Determine the [x, y] coordinate at the center of the cell enclosing the given text.  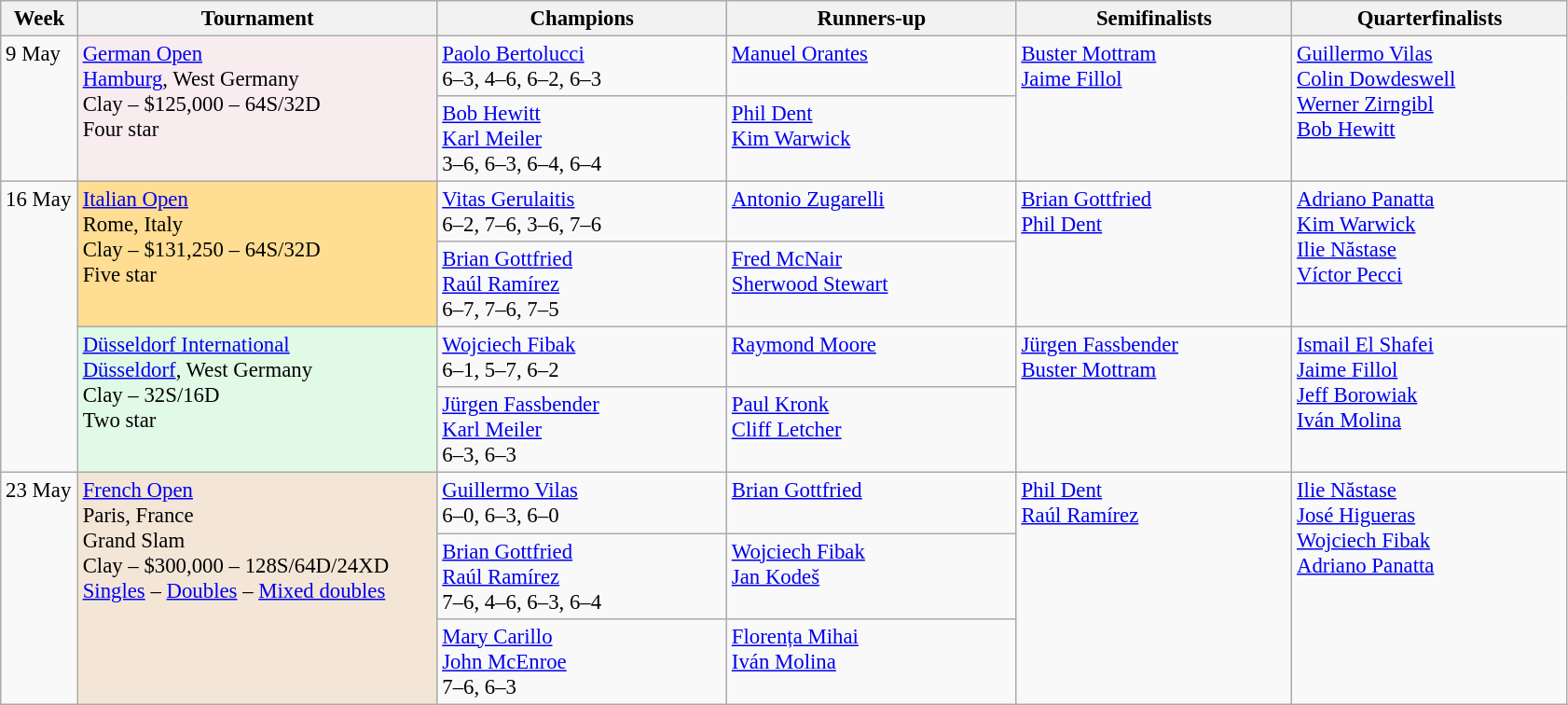
Raymond Moore [873, 358]
Ilie Năstase José Higueras Wojciech Fibak Adriano Panatta [1430, 588]
Wojciech Fibak Jan Kodeš [873, 576]
Paolo Bertolucci 6–3, 4–6, 6–2, 6–3 [582, 67]
Ismail El Shafei Jaime Fillol Jeff Borowiak Iván Molina [1430, 400]
Quarterfinalists [1430, 19]
Brian Gottfried Phil Dent [1154, 255]
Week [39, 19]
16 May [39, 327]
Italian Open Rome, Italy Clay – $131,250 – 64S/32D Five star [257, 255]
Jürgen Fassbender Buster Mottram [1154, 400]
Wojciech Fibak 6–1, 5–7, 6–2 [582, 358]
Brian Gottfried Raúl Ramírez 7–6, 4–6, 6–3, 6–4 [582, 576]
Buster Mottram Jaime Fillol [1154, 109]
Guillermo Vilas 6–0, 6–3, 6–0 [582, 504]
Vitas Gerulaitis 6–2, 7–6, 3–6, 7–6 [582, 213]
Düsseldorf International Düsseldorf, West Germany Clay – 32S/16D Two star [257, 400]
Fred McNair Sherwood Stewart [873, 284]
Phil Dent Raúl Ramírez [1154, 588]
Champions [582, 19]
23 May [39, 588]
Florența Mihai Iván Molina [873, 661]
Adriano Panatta Kim Warwick Ilie Năstase Víctor Pecci [1430, 255]
French Open Paris, France Grand Slam Clay – $300,000 – 128S/64D/24XD Singles – Doubles – Mixed doubles [257, 588]
Bob Hewitt Karl Meiler 3–6, 6–3, 6–4, 6–4 [582, 139]
9 May [39, 109]
Phil Dent Kim Warwick [873, 139]
Runners-up [873, 19]
Mary Carillo John McEnroe 7–6, 6–3 [582, 661]
Paul Kronk Cliff Letcher [873, 431]
Brian Gottfried Raúl Ramírez 6–7, 7–6, 7–5 [582, 284]
Brian Gottfried [873, 504]
Jürgen Fassbender Karl Meiler 6–3, 6–3 [582, 431]
Guillermo Vilas Colin Dowdeswell Werner Zirngibl Bob Hewitt [1430, 109]
German Open Hamburg, West Germany Clay – $125,000 – 64S/32D Four star [257, 109]
Tournament [257, 19]
Manuel Orantes [873, 67]
Semifinalists [1154, 19]
Antonio Zugarelli [873, 213]
